From the cell containing the given text, extract its center point as (x, y) coordinate. 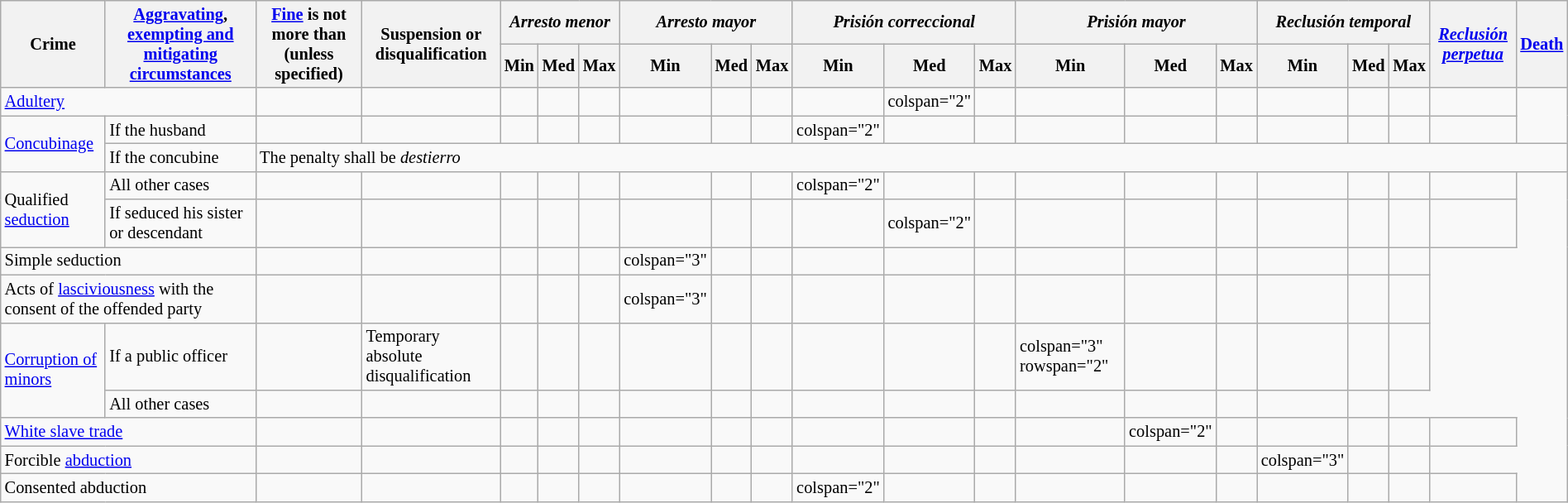
Reclusión perpetua (1474, 44)
Prisión correccional (904, 22)
Consented abduction (128, 487)
Prisión mayor (1136, 22)
White slave trade (128, 432)
Crime (53, 44)
colspan="3" rowspan="2" (1070, 357)
Suspension or disqualification (432, 44)
If seduced his sister or descendant (180, 223)
Adultery (128, 102)
If the concubine (180, 157)
Arresto mayor (706, 22)
Reclusión temporal (1343, 22)
Simple seduction (128, 261)
Arresto menor (561, 22)
Qualified seduction (53, 208)
If the husband (180, 130)
Fine is not more than (unless specified) (309, 44)
If a public officer (180, 357)
Corruption of minors (53, 371)
Concubinage (53, 144)
Acts of lasciviousness with the consent of the offended party (128, 299)
Aggravating, exempting and mitigating circumstances (180, 44)
The penalty shall be destierro (911, 157)
Forcible abduction (128, 460)
Temporary absolute disqualification (432, 357)
Death (1542, 44)
